Scan for the cell matching the given text and deliver its [X, Y] coordinate at center. 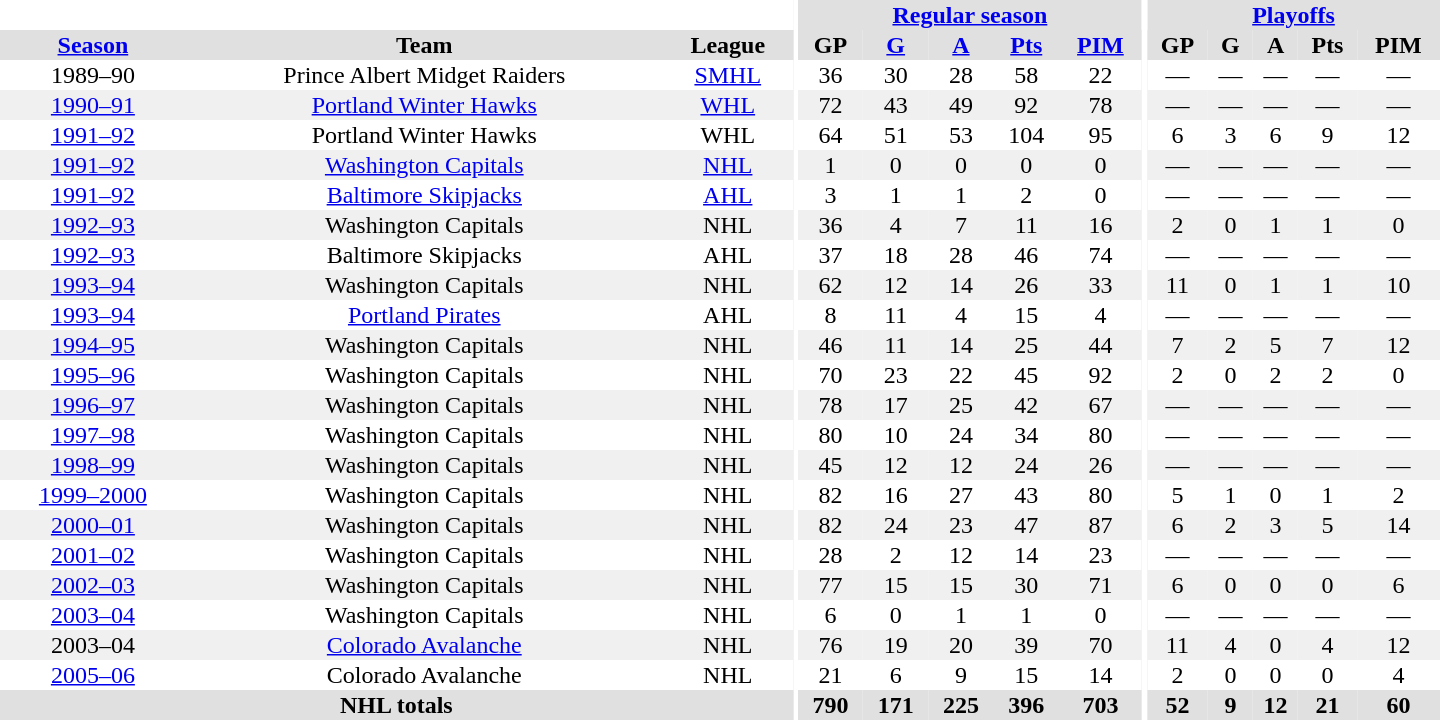
League [728, 45]
72 [830, 105]
SMHL [728, 75]
790 [830, 705]
1998–99 [93, 465]
49 [960, 105]
Playoffs [1294, 15]
1999–2000 [93, 495]
71 [1100, 585]
47 [1026, 525]
27 [960, 495]
58 [1026, 75]
77 [830, 585]
87 [1100, 525]
2005–06 [93, 675]
19 [896, 645]
Season [93, 45]
34 [1026, 435]
20 [960, 645]
95 [1100, 135]
1996–97 [93, 405]
2000–01 [93, 525]
1994–95 [93, 345]
NHL totals [396, 705]
53 [960, 135]
52 [1178, 705]
171 [896, 705]
37 [830, 255]
17 [896, 405]
104 [1026, 135]
18 [896, 255]
Team [424, 45]
1989–90 [93, 75]
1997–98 [93, 435]
Regular season [970, 15]
51 [896, 135]
Prince Albert Midget Raiders [424, 75]
33 [1100, 285]
396 [1026, 705]
64 [830, 135]
703 [1100, 705]
39 [1026, 645]
2002–03 [93, 585]
76 [830, 645]
2001–02 [93, 555]
8 [830, 315]
44 [1100, 345]
1990–91 [93, 105]
62 [830, 285]
42 [1026, 405]
225 [960, 705]
1995–96 [93, 375]
Portland Pirates [424, 315]
74 [1100, 255]
67 [1100, 405]
60 [1398, 705]
